Pinpoint the cell where the given text exists, returning its [x, y] midpoint coordinate. 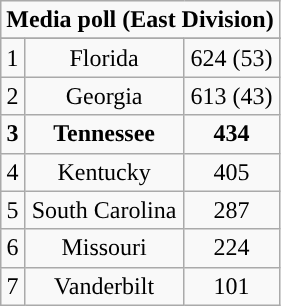
613 (43) [232, 96]
287 [232, 210]
Georgia [104, 96]
Media poll (East Division) [140, 20]
Missouri [104, 248]
Tennessee [104, 134]
Florida [104, 58]
434 [232, 134]
4 [13, 172]
3 [13, 134]
1 [13, 58]
Vanderbilt [104, 286]
624 (53) [232, 58]
South Carolina [104, 210]
2 [13, 96]
101 [232, 286]
224 [232, 248]
Kentucky [104, 172]
6 [13, 248]
405 [232, 172]
5 [13, 210]
7 [13, 286]
